Extract the [x, y] coordinate from the center of the cell holding the provided text.  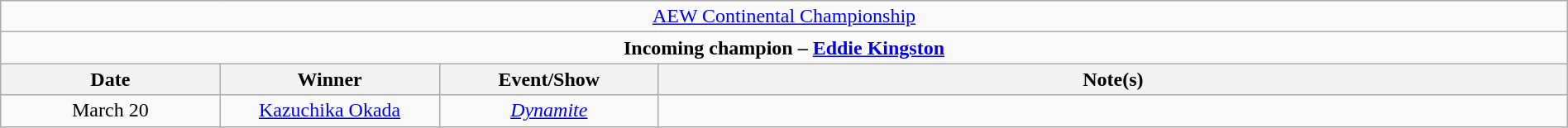
Dynamite [549, 111]
March 20 [111, 111]
Winner [329, 79]
AEW Continental Championship [784, 17]
Note(s) [1113, 79]
Kazuchika Okada [329, 111]
Event/Show [549, 79]
Date [111, 79]
Incoming champion – Eddie Kingston [784, 48]
